Capture the cell that displays the provided text and extract its (X, Y) central coordinate. 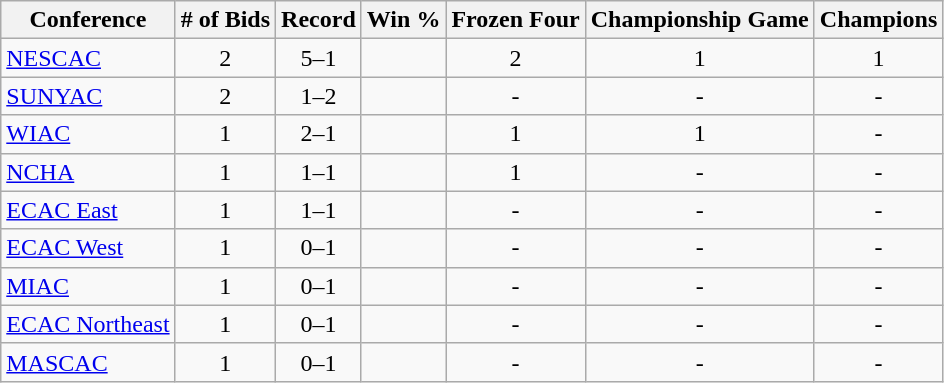
Conference (88, 20)
MASCAC (88, 362)
ECAC East (88, 210)
Frozen Four (516, 20)
NCHA (88, 172)
Champions (878, 20)
MIAC (88, 286)
2–1 (319, 134)
Win % (404, 20)
WIAC (88, 134)
Record (319, 20)
1–2 (319, 96)
Championship Game (700, 20)
5–1 (319, 58)
ECAC Northeast (88, 324)
NESCAC (88, 58)
SUNYAC (88, 96)
ECAC West (88, 248)
# of Bids (225, 20)
